Scan for the cell matching the given text and deliver its [X, Y] coordinate at center. 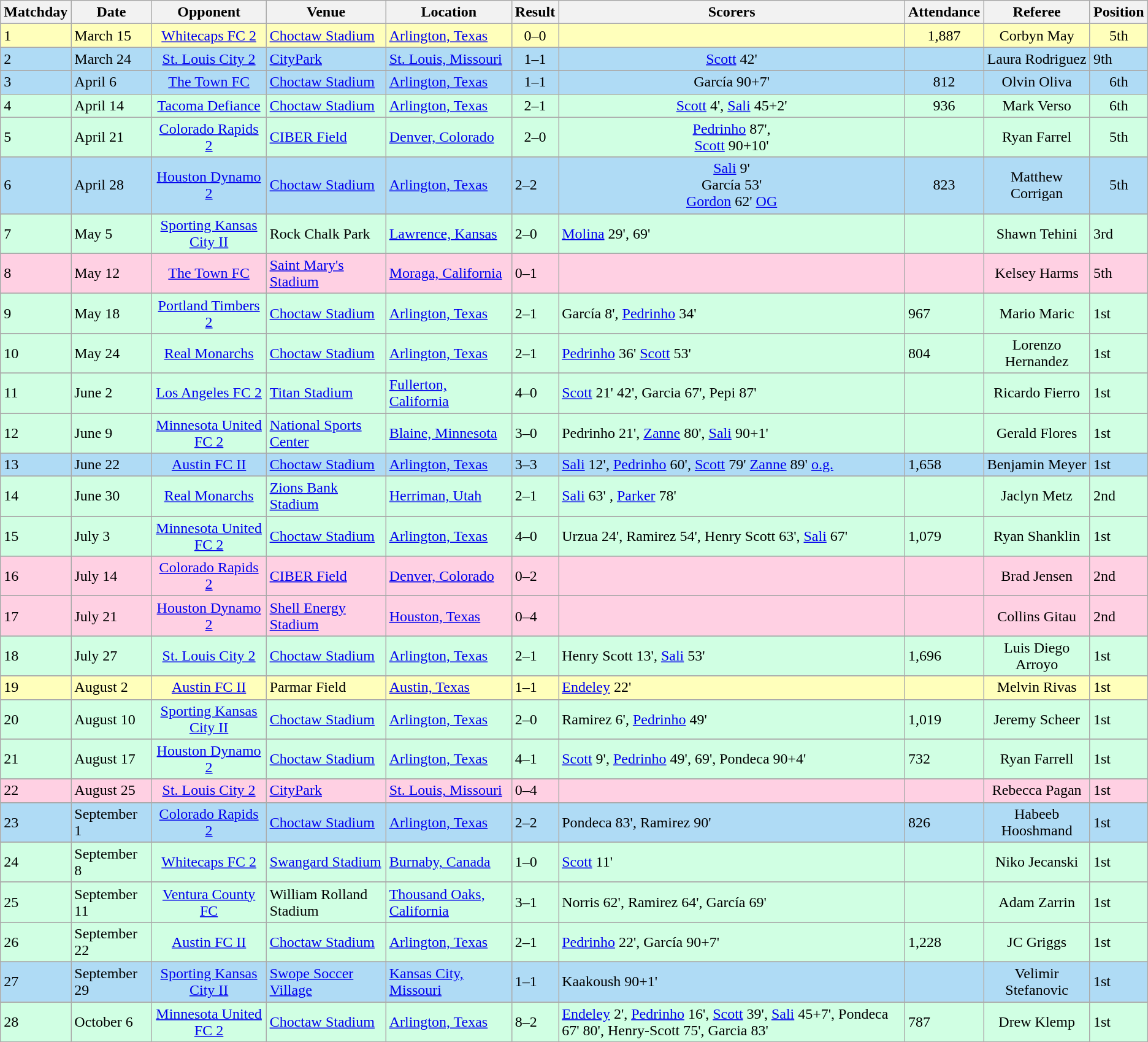
3rd [1119, 233]
Tacoma Defiance [209, 105]
5 [36, 137]
13 [36, 465]
27 [36, 981]
Scott 11' [732, 862]
22 [36, 791]
June 22 [112, 465]
Thousand Oaks, California [449, 902]
14 [36, 497]
Matthew Corrigan [1037, 185]
Scott 21' 42', Garcia 67', Pepi 87' [732, 393]
Portland Timbers 2 [209, 313]
787 [944, 1022]
1,887 [944, 36]
732 [944, 759]
Mario Maric [1037, 313]
Shell Energy Stadium [326, 616]
4 [36, 105]
28 [36, 1022]
Molina 29', 69' [732, 233]
Herriman, Utah [449, 497]
23 [36, 822]
7 [36, 233]
October 6 [112, 1022]
0–1 [535, 274]
4–1 [535, 759]
3 [36, 82]
826 [944, 822]
Parmar Field [326, 688]
967 [944, 313]
3–1 [535, 902]
JC Griggs [1037, 942]
April 6 [112, 82]
1,658 [944, 465]
9th [1119, 59]
May 5 [112, 233]
Opponent [209, 12]
September 1 [112, 822]
Referee [1037, 12]
August 2 [112, 688]
Adam Zarrin [1037, 902]
3–0 [535, 433]
July 3 [112, 536]
Sali 63' , Parker 78' [732, 497]
March 15 [112, 36]
Habeeb Hooshmand [1037, 822]
Rebecca Pagan [1037, 791]
Laura Rodriguez [1037, 59]
9 [36, 313]
National Sports Center [326, 433]
Venue [326, 12]
Benjamin Meyer [1037, 465]
25 [36, 902]
Blaine, Minnesota [449, 433]
16 [36, 577]
Result [535, 12]
September 8 [112, 862]
1 [36, 36]
18 [36, 656]
Gerald Flores [1037, 433]
Drew Klemp [1037, 1022]
Jaclyn Metz [1037, 497]
823 [944, 185]
May 24 [112, 353]
Saint Mary's Stadium [326, 274]
Henry Scott 13', Sali 53' [732, 656]
Scott 4', Sali 45+2' [732, 105]
Jeremy Scheer [1037, 719]
Austin, Texas [449, 688]
Kaakoush 90+1' [732, 981]
Titan Stadium [326, 393]
Ryan Farrell [1037, 759]
Endeley 22' [732, 688]
Date [112, 12]
May 18 [112, 313]
Kelsey Harms [1037, 274]
Lorenzo Hernandez [1037, 353]
804 [944, 353]
Burnaby, Canada [449, 862]
Houston, Texas [449, 616]
Swangard Stadium [326, 862]
812 [944, 82]
1,228 [944, 942]
Olvin Oliva [1037, 82]
April 28 [112, 185]
11 [36, 393]
Fullerton, California [449, 393]
Endeley 2', Pedrinho 16', Scott 39', Sali 45+7', Pondeca 67' 80', Henry-Scott 75', Garcia 83' [732, 1022]
Sali 9' García 53' Gordon 62' OG [732, 185]
July 21 [112, 616]
Lawrence, Kansas [449, 233]
Moraga, California [449, 274]
0–2 [535, 577]
Pedrinho 36' Scott 53' [732, 353]
Matchday [36, 12]
Scott 42' [732, 59]
June 2 [112, 393]
0–0 [535, 36]
Ryan Farrel [1037, 137]
1–0 [535, 862]
21 [36, 759]
24 [36, 862]
Collins Gitau [1037, 616]
12 [36, 433]
Velimir Stefanovic [1037, 981]
1,079 [944, 536]
Ricardo Fierro [1037, 393]
15 [36, 536]
Pedrinho 22', García 90+7' [732, 942]
17 [36, 616]
Pondeca 83', Ramirez 90' [732, 822]
July 14 [112, 577]
3–3 [535, 465]
Scorers [732, 12]
Corbyn May [1037, 36]
936 [944, 105]
8–2 [535, 1022]
26 [36, 942]
May 12 [112, 274]
Melvin Rivas [1037, 688]
July 27 [112, 656]
Swope Soccer Village [326, 981]
Rock Chalk Park [326, 233]
8 [36, 274]
Ryan Shanklin [1037, 536]
Ventura County FC [209, 902]
19 [36, 688]
Kansas City, Missouri [449, 981]
Norris 62', Ramirez 64', García 69' [732, 902]
September 22 [112, 942]
Zions Bank Stadium [326, 497]
Ramirez 6', Pedrinho 49' [732, 719]
August 10 [112, 719]
April 21 [112, 137]
1,696 [944, 656]
Los Angeles FC 2 [209, 393]
September 11 [112, 902]
10 [36, 353]
García 90+7' [732, 82]
Brad Jensen [1037, 577]
1,019 [944, 719]
Attendance [944, 12]
Location [449, 12]
August 17 [112, 759]
September 29 [112, 981]
August 25 [112, 791]
Urzua 24', Ramirez 54', Henry Scott 63', Sali 67' [732, 536]
2 [36, 59]
Pedrinho 21', Zanne 80', Sali 90+1' [732, 433]
Luis Diego Arroyo [1037, 656]
Niko Jecanski [1037, 862]
García 8', Pedrinho 34' [732, 313]
Scott 9', Pedrinho 49', 69', Pondeca 90+4' [732, 759]
Pedrinho 87',Scott 90+10' [732, 137]
April 14 [112, 105]
20 [36, 719]
June 9 [112, 433]
Shawn Tehini [1037, 233]
March 24 [112, 59]
Mark Verso [1037, 105]
Position [1119, 12]
William Rolland Stadium [326, 902]
Sali 12', Pedrinho 60', Scott 79' Zanne 89' o.g. [732, 465]
June 30 [112, 497]
6 [36, 185]
